Provide the (x, y) coordinate of the cell's center where the given text is located.  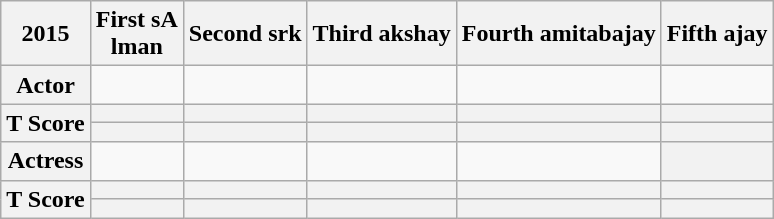
Second srk (245, 34)
First sAlman (136, 34)
Actress (46, 161)
Fifth ajay (717, 34)
Third akshay (382, 34)
Fourth amitabajay (558, 34)
Actor (46, 85)
2015 (46, 34)
